Search for the cell housing the specified text and yield its [x, y] center coordinate. 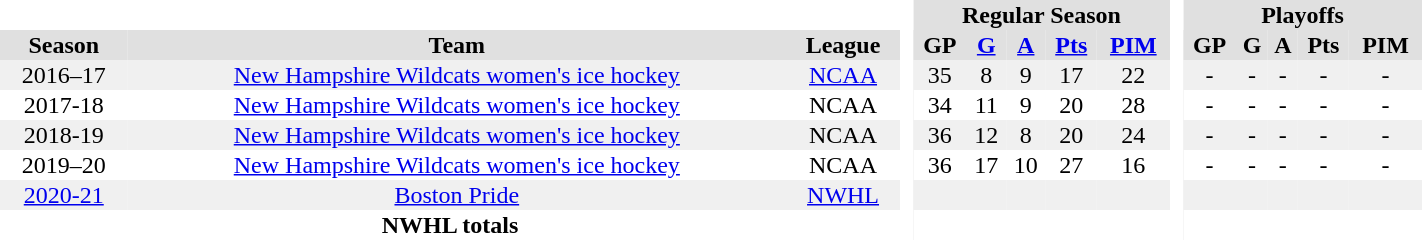
2020-21 [64, 195]
22 [1134, 75]
Regular Season [1042, 15]
16 [1134, 165]
34 [940, 105]
12 [986, 135]
NWHL [843, 195]
2016–17 [64, 75]
NWHL totals [450, 225]
28 [1134, 105]
11 [986, 105]
Boston Pride [458, 195]
24 [1134, 135]
League [843, 45]
Playoffs [1302, 15]
2018-19 [64, 135]
2019–20 [64, 165]
Team [458, 45]
2017-18 [64, 105]
10 [1026, 165]
35 [940, 75]
27 [1072, 165]
Season [64, 45]
